Pinpoint the cell where the given text exists, returning its (X, Y) midpoint coordinate. 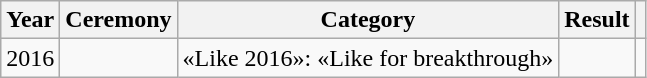
Year (30, 20)
Category (368, 20)
Ceremony (118, 20)
2016 (30, 58)
«Like 2016»: «Like for breakthrough» (368, 58)
Result (597, 20)
